Search for the cell housing the specified text and yield its [x, y] center coordinate. 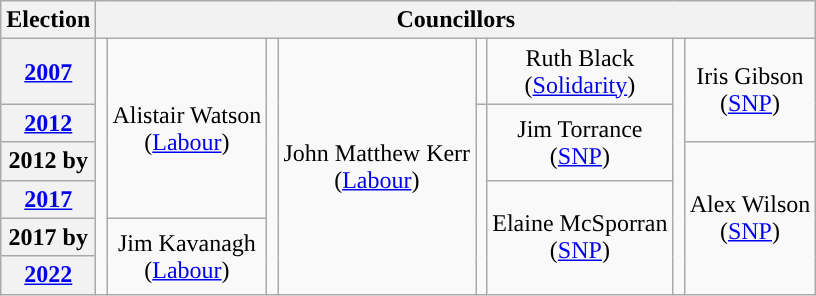
Alex Wilson(SNP) [750, 218]
Jim Torrance(SNP) [580, 142]
2017 [48, 199]
Councillors [456, 20]
2012 [48, 123]
2022 [48, 275]
Ruth Black(Solidarity) [580, 72]
2012 by [48, 161]
Alistair Watson(Labour) [187, 128]
2017 by [48, 237]
2007 [48, 72]
Jim Kavanagh(Labour) [187, 256]
John Matthew Kerr(Labour) [377, 166]
Election [48, 20]
Elaine McSporran(SNP) [580, 237]
Iris Gibson(SNP) [750, 90]
